Search for the cell housing the specified text and yield its (x, y) center coordinate. 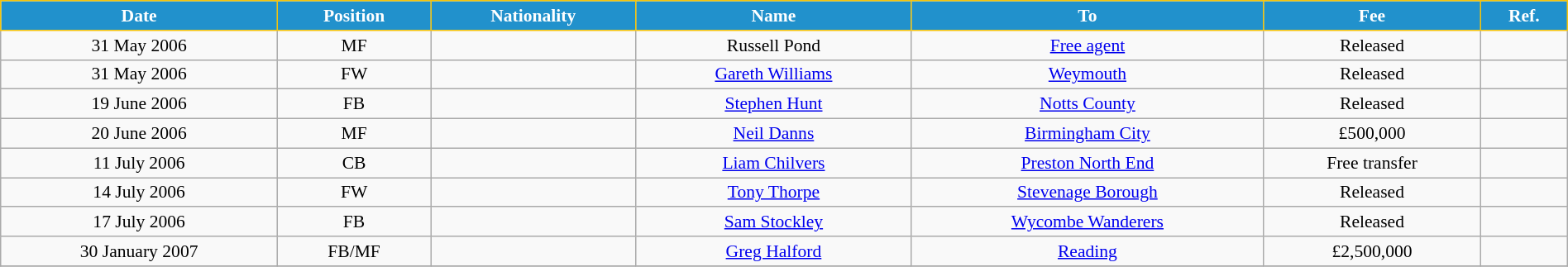
Gareth Williams (774, 74)
Notts County (1088, 104)
Name (774, 16)
Reading (1088, 251)
Free agent (1088, 45)
Nationality (533, 16)
Weymouth (1088, 74)
CB (354, 163)
Preston North End (1088, 163)
20 June 2006 (139, 134)
Position (354, 16)
£500,000 (1372, 134)
Greg Halford (774, 251)
30 January 2007 (139, 251)
Stevenage Borough (1088, 193)
To (1088, 16)
Wycombe Wanderers (1088, 222)
Birmingham City (1088, 134)
FB/MF (354, 251)
Neil Danns (774, 134)
14 July 2006 (139, 193)
Liam Chilvers (774, 163)
Fee (1372, 16)
19 June 2006 (139, 104)
Ref. (1523, 16)
11 July 2006 (139, 163)
Russell Pond (774, 45)
17 July 2006 (139, 222)
Tony Thorpe (774, 193)
Date (139, 16)
£2,500,000 (1372, 251)
Free transfer (1372, 163)
Sam Stockley (774, 222)
Stephen Hunt (774, 104)
